Search for the cell housing the specified text and yield its (X, Y) center coordinate. 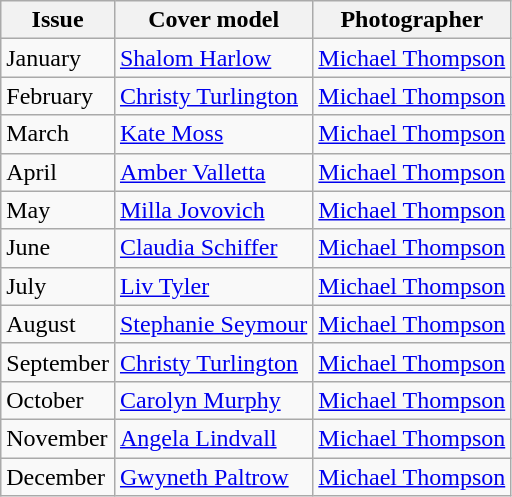
Shalom Harlow (213, 58)
September (58, 362)
July (58, 286)
Milla Jovovich (213, 210)
Kate Moss (213, 134)
Angela Lindvall (213, 438)
Amber Valletta (213, 172)
May (58, 210)
January (58, 58)
March (58, 134)
Photographer (412, 20)
Liv Tyler (213, 286)
Cover model (213, 20)
February (58, 96)
Issue (58, 20)
November (58, 438)
Carolyn Murphy (213, 400)
Gwyneth Paltrow (213, 477)
April (58, 172)
Stephanie Seymour (213, 324)
October (58, 400)
December (58, 477)
June (58, 248)
Claudia Schiffer (213, 248)
August (58, 324)
